Pinpoint the cell where the given text exists, returning its (x, y) midpoint coordinate. 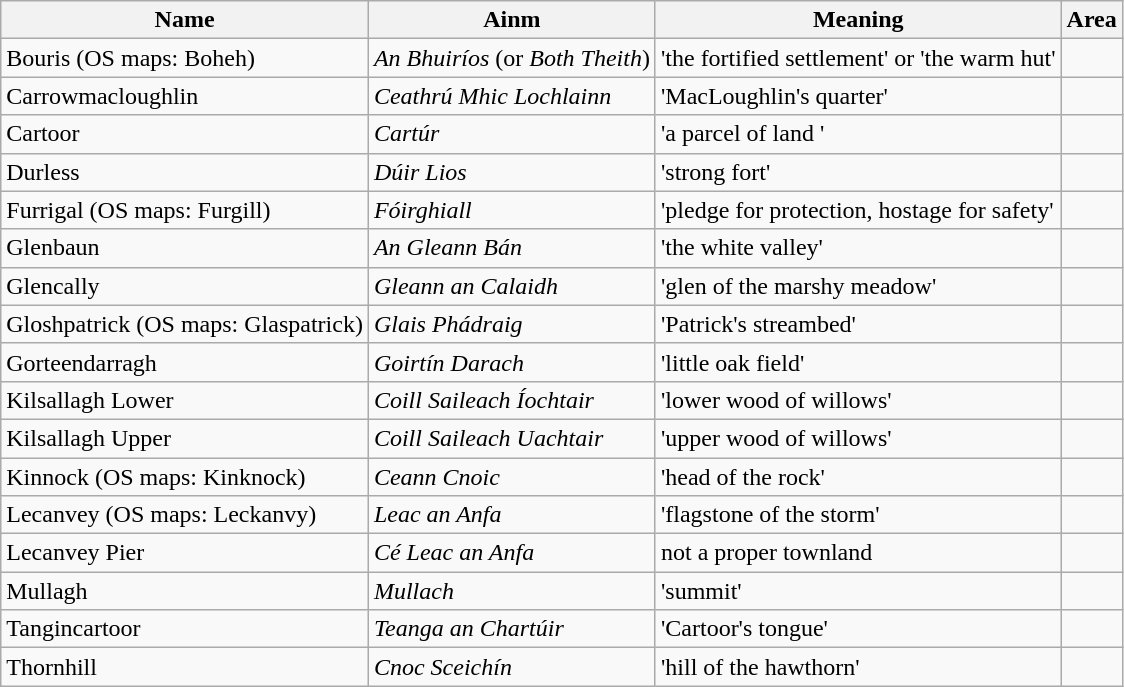
Tangincartoor (185, 629)
Kinnock (OS maps: Kinknock) (185, 477)
Lecanvey (OS maps: Leckanvy) (185, 515)
Bouris (OS maps: Boheh) (185, 58)
Lecanvey Pier (185, 553)
'the fortified settlement' or 'the warm hut' (858, 58)
Mullagh (185, 591)
Coill Saileach Íochtair (512, 400)
Name (185, 20)
'pledge for protection, hostage for safety' (858, 210)
Durless (185, 172)
Meaning (858, 20)
Cnoc Sceichín (512, 667)
Mullach (512, 591)
Kilsallagh Upper (185, 438)
Gloshpatrick (OS maps: Glaspatrick) (185, 324)
Leac an Anfa (512, 515)
not a proper townland (858, 553)
Furrigal (OS maps: Furgill) (185, 210)
An Bhuiríos (or Both Theith) (512, 58)
Glencally (185, 286)
Glais Phádraig (512, 324)
'Cartoor's tongue' (858, 629)
An Gleann Bán (512, 248)
Fóirghiall (512, 210)
'the white valley' (858, 248)
Ainm (512, 20)
'head of the rock' (858, 477)
Gleann an Calaidh (512, 286)
Ceathrú Mhic Lochlainn (512, 96)
Thornhill (185, 667)
Teanga an Chartúir (512, 629)
'a parcel of land ' (858, 134)
Cartoor (185, 134)
Ceann Cnoic (512, 477)
'strong fort' (858, 172)
'little oak field' (858, 362)
Kilsallagh Lower (185, 400)
Cartúr (512, 134)
Gorteendarragh (185, 362)
Carrowmacloughlin (185, 96)
Area (1092, 20)
Goirtín Darach (512, 362)
Coill Saileach Uachtair (512, 438)
'Patrick's streambed' (858, 324)
Cé Leac an Anfa (512, 553)
Glenbaun (185, 248)
'glen of the marshy meadow' (858, 286)
'upper wood of willows' (858, 438)
Dúir Lios (512, 172)
'hill of the hawthorn' (858, 667)
'flagstone of the storm' (858, 515)
'MacLoughlin's quarter' (858, 96)
'lower wood of willows' (858, 400)
'summit' (858, 591)
